Return the (X, Y) coordinate for the center point of the cell that contains the specified text.  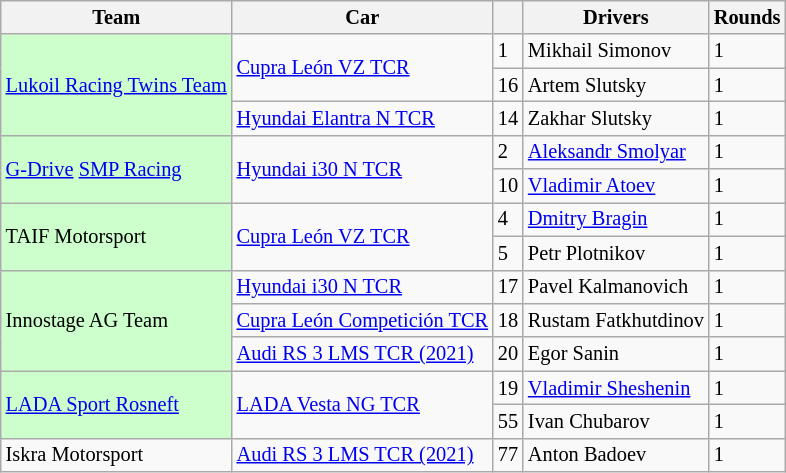
Rustam Fatkhutdinov (616, 320)
Vladimir Sheshenin (616, 388)
14 (508, 118)
Pavel Kalmanovich (616, 287)
17 (508, 287)
Zakhar Slutsky (616, 118)
4 (508, 219)
Ivan Chubarov (616, 421)
Lukoil Racing Twins Team (116, 84)
Car (362, 17)
Mikhail Simonov (616, 51)
Vladimir Atoev (616, 186)
TAIF Motorsport (116, 236)
Egor Sanin (616, 354)
Petr Plotnikov (616, 253)
Aleksandr Smolyar (616, 152)
10 (508, 186)
55 (508, 421)
19 (508, 388)
Anton Badoev (616, 455)
Drivers (616, 17)
16 (508, 85)
LADA Sport Rosneft (116, 404)
Team (116, 17)
Rounds (748, 17)
LADA Vesta NG TCR (362, 404)
5 (508, 253)
Artem Slutsky (616, 85)
77 (508, 455)
20 (508, 354)
Iskra Motorsport (116, 455)
Hyundai Elantra N TCR (362, 118)
18 (508, 320)
G-Drive SMP Racing (116, 168)
Cupra León Competición TCR (362, 320)
Innostage AG Team (116, 320)
Dmitry Bragin (616, 219)
2 (508, 152)
